Identify which cell holds the provided text, then report its [X, Y] central coordinate. 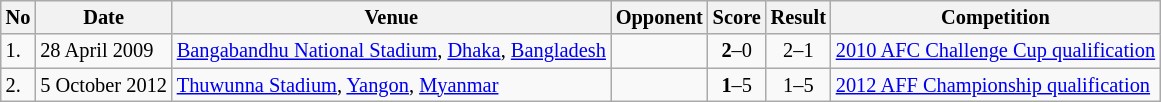
2012 AFF Championship qualification [996, 85]
Score [737, 17]
No [18, 17]
2–0 [737, 51]
1. [18, 51]
Competition [996, 17]
2–1 [798, 51]
Thuwunna Stadium, Yangon, Myanmar [392, 85]
Result [798, 17]
Date [104, 17]
Opponent [660, 17]
28 April 2009 [104, 51]
Bangabandhu National Stadium, Dhaka, Bangladesh [392, 51]
Venue [392, 17]
5 October 2012 [104, 85]
2010 AFC Challenge Cup qualification [996, 51]
2. [18, 85]
